Scan for the cell matching the given text and deliver its [X, Y] coordinate at center. 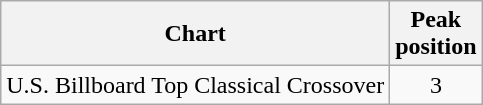
Peakposition [436, 34]
U.S. Billboard Top Classical Crossover [196, 85]
3 [436, 85]
Chart [196, 34]
